Scan for the cell matching the given text and deliver its [X, Y] coordinate at center. 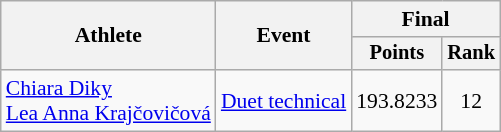
193.8233 [396, 100]
Rank [471, 54]
Duet technical [284, 100]
Chiara DikyLea Anna Krajčovičová [108, 100]
Points [396, 54]
Athlete [108, 36]
12 [471, 100]
Event [284, 36]
Final [426, 19]
